Scan for the cell matching the given text and deliver its [X, Y] coordinate at center. 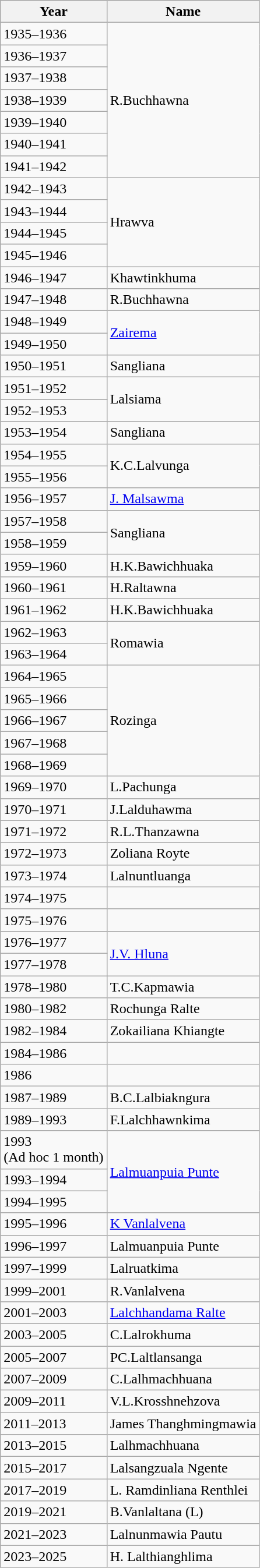
F.Lalchhawnkima [183, 1120]
L. Ramdinliana Renthlei [183, 1490]
1940–1941 [54, 144]
V.L.Krosshnehzova [183, 1401]
1978–1980 [54, 987]
2023–2025 [54, 1556]
K.C.Lalvunga [183, 466]
James Thanghmingmawia [183, 1424]
1955–1956 [54, 477]
1942–1943 [54, 189]
R.L.Thanzawna [183, 831]
1967–1968 [54, 743]
1976–1977 [54, 942]
Khawtinkhuma [183, 278]
C.Lalhmachhuana [183, 1379]
Hrawva [183, 222]
1952–1953 [54, 410]
1956–1957 [54, 499]
2003–2005 [54, 1335]
L.Pachunga [183, 787]
Lalsiama [183, 399]
1951–1952 [54, 388]
1997–1999 [54, 1268]
Name [183, 12]
1993–1994 [54, 1180]
1957–1958 [54, 521]
1989–1993 [54, 1120]
Lalruatkima [183, 1268]
1962–1963 [54, 632]
1944–1945 [54, 233]
J.Lalduhawma [183, 809]
2009–2011 [54, 1401]
1984–1986 [54, 1053]
1972–1973 [54, 854]
1948–1949 [54, 322]
1973–1974 [54, 876]
1999–2001 [54, 1290]
R.Vanlalvena [183, 1290]
1987–1989 [54, 1098]
1965–1966 [54, 699]
H. Lalthianghlima [183, 1556]
2017–2019 [54, 1490]
1968–1969 [54, 765]
K Vanlalvena [183, 1224]
1945–1946 [54, 255]
2015–2017 [54, 1468]
2019–2021 [54, 1512]
Rozinga [183, 721]
2013–2015 [54, 1446]
2005–2007 [54, 1357]
1993(Ad hoc 1 month) [54, 1149]
1949–1950 [54, 344]
1980–1982 [54, 1009]
T.C.Kapmawia [183, 987]
Lalchhandama Ralte [183, 1312]
1937–1938 [54, 78]
1970–1971 [54, 809]
Lalnuntluanga [183, 876]
1950–1951 [54, 366]
1996–1997 [54, 1246]
1963–1964 [54, 654]
C.Lalrokhuma [183, 1335]
1946–1947 [54, 278]
2007–2009 [54, 1379]
2021–2023 [54, 1534]
2011–2013 [54, 1424]
Zoliana Royte [183, 854]
Lalsangzuala Ngente [183, 1468]
1959–1960 [54, 565]
Lalhmachhuana [183, 1446]
1969–1970 [54, 787]
1938–1939 [54, 100]
1936–1937 [54, 56]
2001–2003 [54, 1312]
1974–1975 [54, 898]
1958–1959 [54, 543]
1995–1996 [54, 1224]
1964–1965 [54, 677]
1954–1955 [54, 455]
J. Malsawma [183, 499]
1971–1972 [54, 831]
1961–1962 [54, 610]
1975–1976 [54, 920]
J.V. Hluna [183, 953]
1966–1967 [54, 721]
1977–1978 [54, 964]
Year [54, 12]
PC.Laltlansanga [183, 1357]
1953–1954 [54, 433]
1982–1984 [54, 1031]
1943–1944 [54, 211]
Rochunga Ralte [183, 1009]
H.Raltawna [183, 587]
1939–1940 [54, 122]
Zokailiana Khiangte [183, 1031]
1994–1995 [54, 1202]
B.Vanlaltana (L) [183, 1512]
B.C.Lalbiakngura [183, 1098]
Lalnunmawia Pautu [183, 1534]
1935–1936 [54, 34]
1986 [54, 1075]
Zairema [183, 333]
1941–1942 [54, 167]
Romawia [183, 643]
1960–1961 [54, 587]
1947–1948 [54, 300]
